Locate the cell with the specified text and output its (x, y) center coordinate. 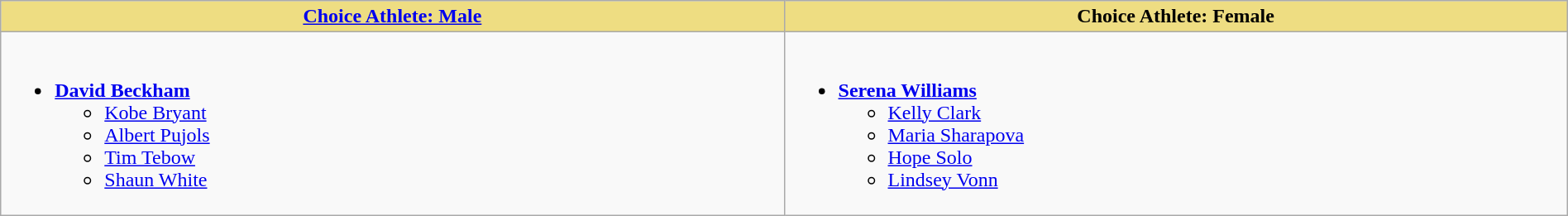
David BeckhamKobe BryantAlbert PujolsTim TebowShaun White (392, 124)
Serena WilliamsKelly ClarkMaria SharapovaHope SoloLindsey Vonn (1176, 124)
Choice Athlete: Female (1176, 17)
Choice Athlete: Male (392, 17)
